Locate the cell with the specified text and output its [x, y] center coordinate. 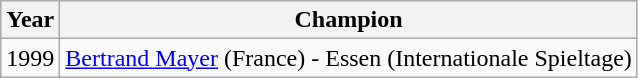
1999 [30, 58]
Year [30, 20]
Bertrand Mayer (France) - Essen (Internationale Spieltage) [349, 58]
Champion [349, 20]
